Capture the cell that displays the provided text and extract its [X, Y] central coordinate. 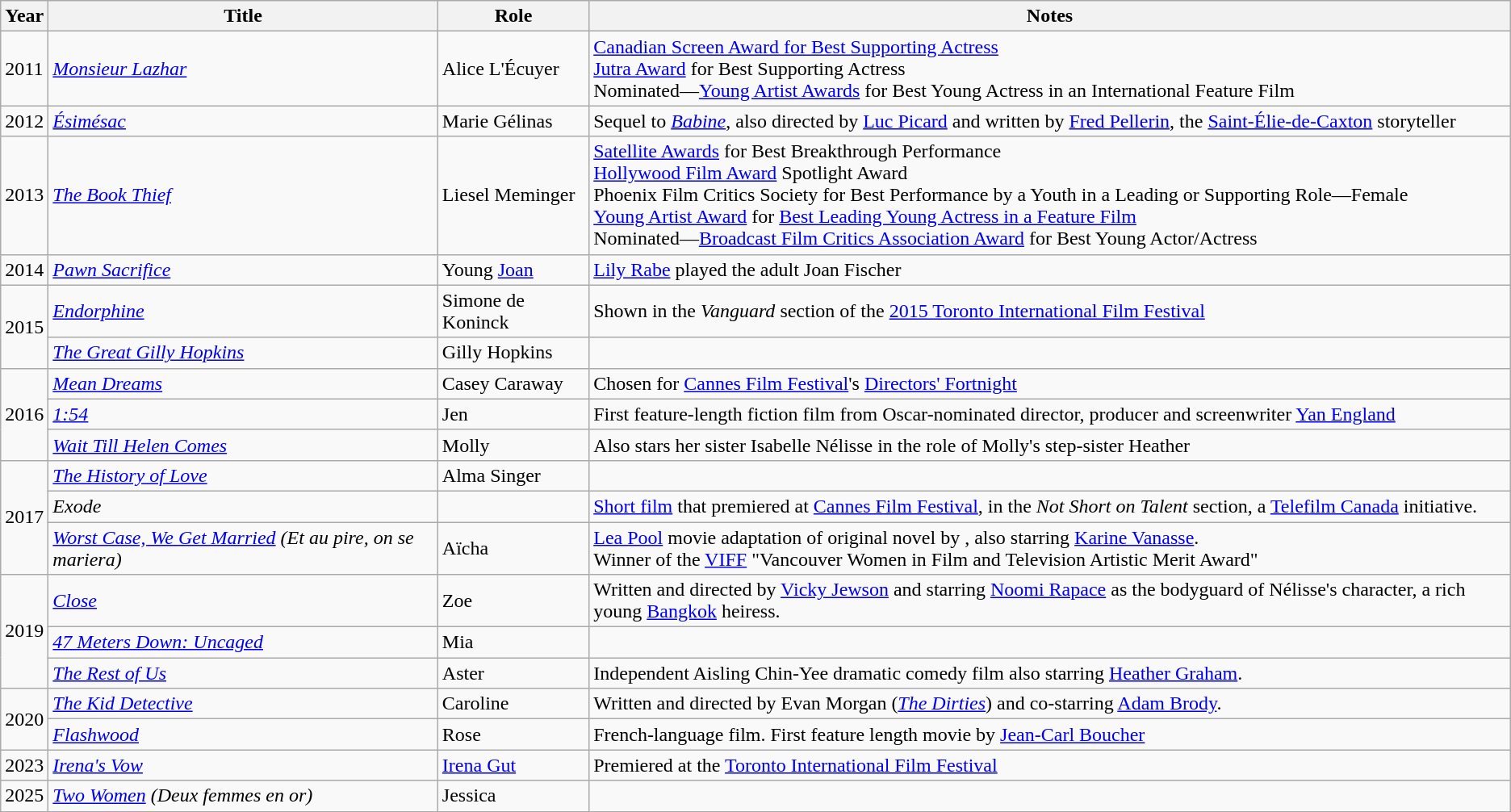
Sequel to Babine, also directed by Luc Picard and written by Fred Pellerin, the Saint-Élie-de-Caxton storyteller [1050, 121]
The Great Gilly Hopkins [244, 353]
2019 [24, 631]
Rose [513, 735]
2012 [24, 121]
The Rest of Us [244, 673]
Aïcha [513, 547]
Wait Till Helen Comes [244, 445]
The History of Love [244, 475]
47 Meters Down: Uncaged [244, 642]
Chosen for Cannes Film Festival's Directors' Fortnight [1050, 383]
Zoe [513, 601]
Independent Aisling Chin-Yee dramatic comedy film also starring Heather Graham. [1050, 673]
2017 [24, 517]
Premiered at the Toronto International Film Festival [1050, 765]
Endorphine [244, 312]
Exode [244, 506]
1:54 [244, 414]
Mean Dreams [244, 383]
Written and directed by Evan Morgan (The Dirties) and co-starring Adam Brody. [1050, 704]
Written and directed by Vicky Jewson and starring Noomi Rapace as the bodyguard of Nélisse's character, a rich young Bangkok heiress. [1050, 601]
Also stars her sister Isabelle Nélisse in the role of Molly's step-sister Heather [1050, 445]
Notes [1050, 16]
Irena Gut [513, 765]
Mia [513, 642]
Close [244, 601]
Ésimésac [244, 121]
Aster [513, 673]
The Kid Detective [244, 704]
Marie Gélinas [513, 121]
Young Joan [513, 270]
Shown in the Vanguard section of the 2015 Toronto International Film Festival [1050, 312]
Worst Case, We Get Married (Et au pire, on se mariera) [244, 547]
Jen [513, 414]
Jessica [513, 796]
2023 [24, 765]
Caroline [513, 704]
2025 [24, 796]
Monsieur Lazhar [244, 69]
French-language film. First feature length movie by Jean-Carl Boucher [1050, 735]
Role [513, 16]
Alice L'Écuyer [513, 69]
2013 [24, 195]
Molly [513, 445]
2015 [24, 326]
Short film that premiered at Cannes Film Festival, in the Not Short on Talent section, a Telefilm Canada initiative. [1050, 506]
Casey Caraway [513, 383]
Flashwood [244, 735]
Year [24, 16]
Title [244, 16]
Pawn Sacrifice [244, 270]
2020 [24, 719]
Simone de Koninck [513, 312]
Two Women (Deux femmes en or) [244, 796]
2014 [24, 270]
Lily Rabe played the adult Joan Fischer [1050, 270]
First feature-length fiction film from Oscar-nominated director, producer and screenwriter Yan England [1050, 414]
2011 [24, 69]
The Book Thief [244, 195]
Gilly Hopkins [513, 353]
Liesel Meminger [513, 195]
2016 [24, 414]
Alma Singer [513, 475]
Irena's Vow [244, 765]
